Provide the [X, Y] coordinate of the cell's center where the given text is located.  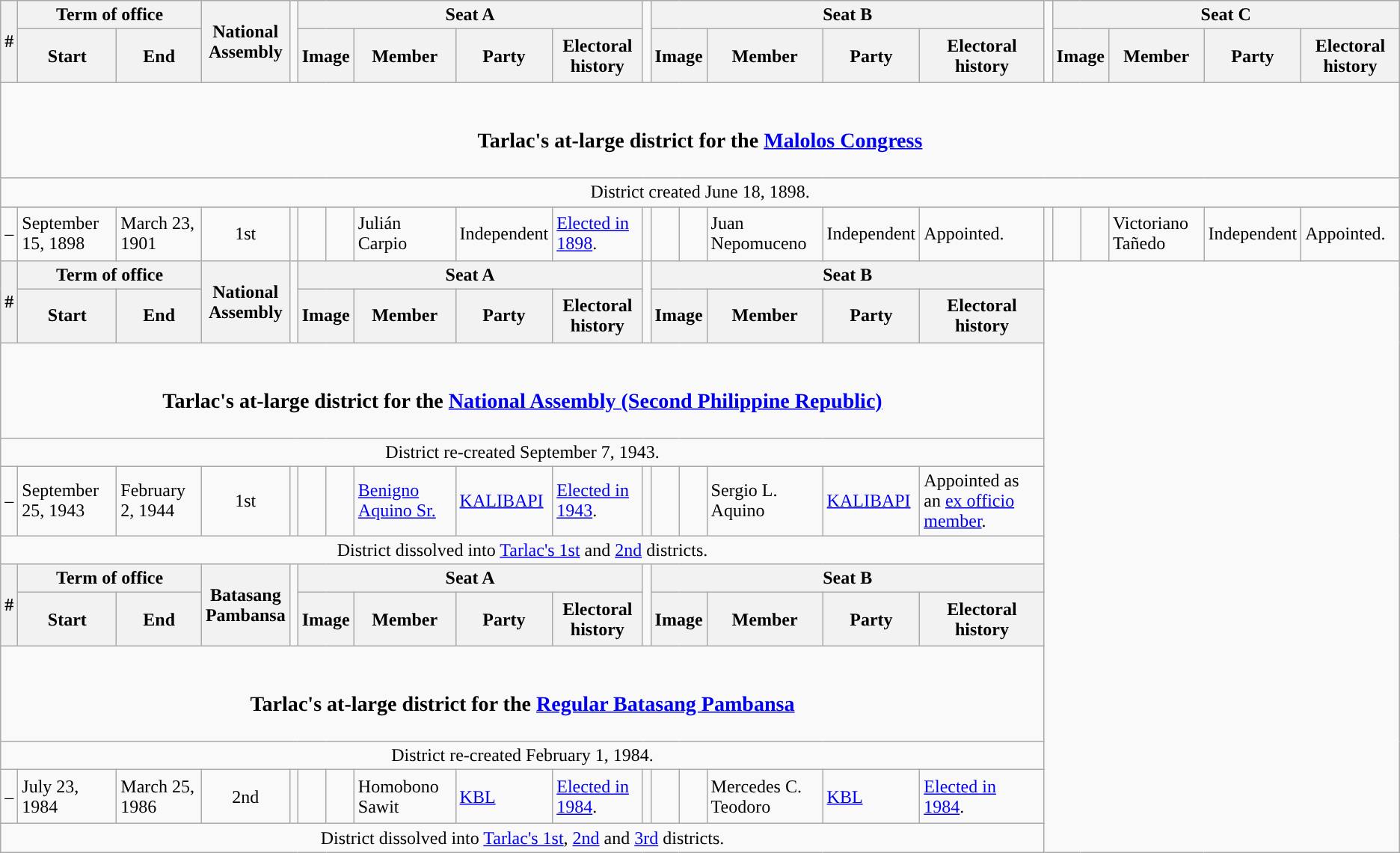
Elected in 1943. [598, 501]
Sergio L. Aquino [764, 501]
Seat C [1226, 15]
March 23, 1901 [159, 233]
Mercedes C. Teodoro [764, 797]
Victoriano Tañedo [1156, 233]
BatasangPambansa [245, 605]
Tarlac's at-large district for the Regular Batasang Pambansa [522, 694]
July 23, 1984 [67, 797]
Benigno Aquino Sr. [405, 501]
District re-created September 7, 1943. [522, 452]
Homobono Sawit [405, 797]
Tarlac's at-large district for the Malolos Congress [700, 130]
September 15, 1898 [67, 233]
Elected in 1898. [598, 233]
Juan Nepomuceno [764, 233]
February 2, 1944 [159, 501]
September 25, 1943 [67, 501]
District dissolved into Tarlac's 1st and 2nd districts. [522, 550]
District created June 18, 1898. [700, 192]
March 25, 1986 [159, 797]
District re-created February 1, 1984. [522, 756]
2nd [245, 797]
Tarlac's at-large district for the National Assembly (Second Philippine Republic) [522, 391]
Julián Carpio [405, 233]
District dissolved into Tarlac's 1st, 2nd and 3rd districts. [522, 838]
Appointed as an ex officio member. [982, 501]
